Find where the given text appears and provide that cell's center as (X, Y) coordinate. 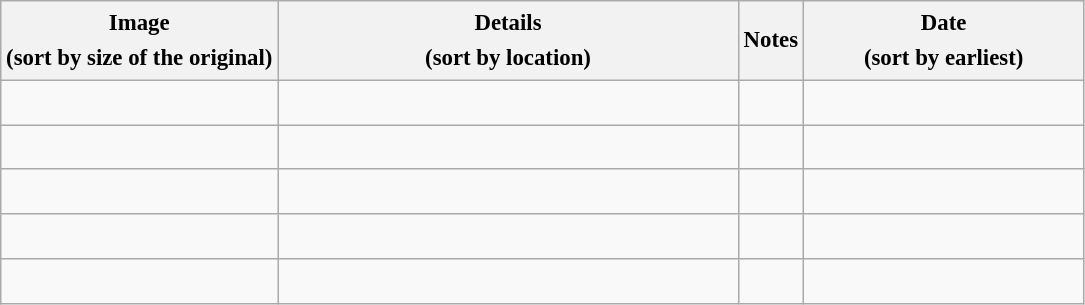
Image (sort by size of the original) (140, 40)
Notes (770, 40)
Details (sort by location) (508, 40)
Date (sort by earliest) (944, 40)
